Find where the given text appears and provide that cell's center as [x, y] coordinate. 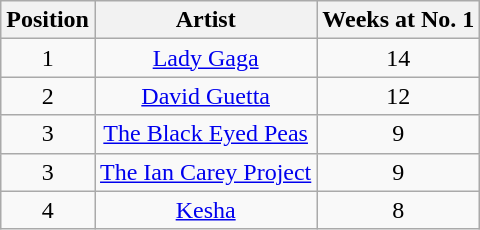
Position [48, 20]
8 [398, 210]
2 [48, 96]
4 [48, 210]
12 [398, 96]
Artist [205, 20]
David Guetta [205, 96]
Weeks at No. 1 [398, 20]
1 [48, 58]
14 [398, 58]
Lady Gaga [205, 58]
The Ian Carey Project [205, 172]
The Black Eyed Peas [205, 134]
Kesha [205, 210]
